Extract the (X, Y) coordinate from the center of the cell holding the provided text.  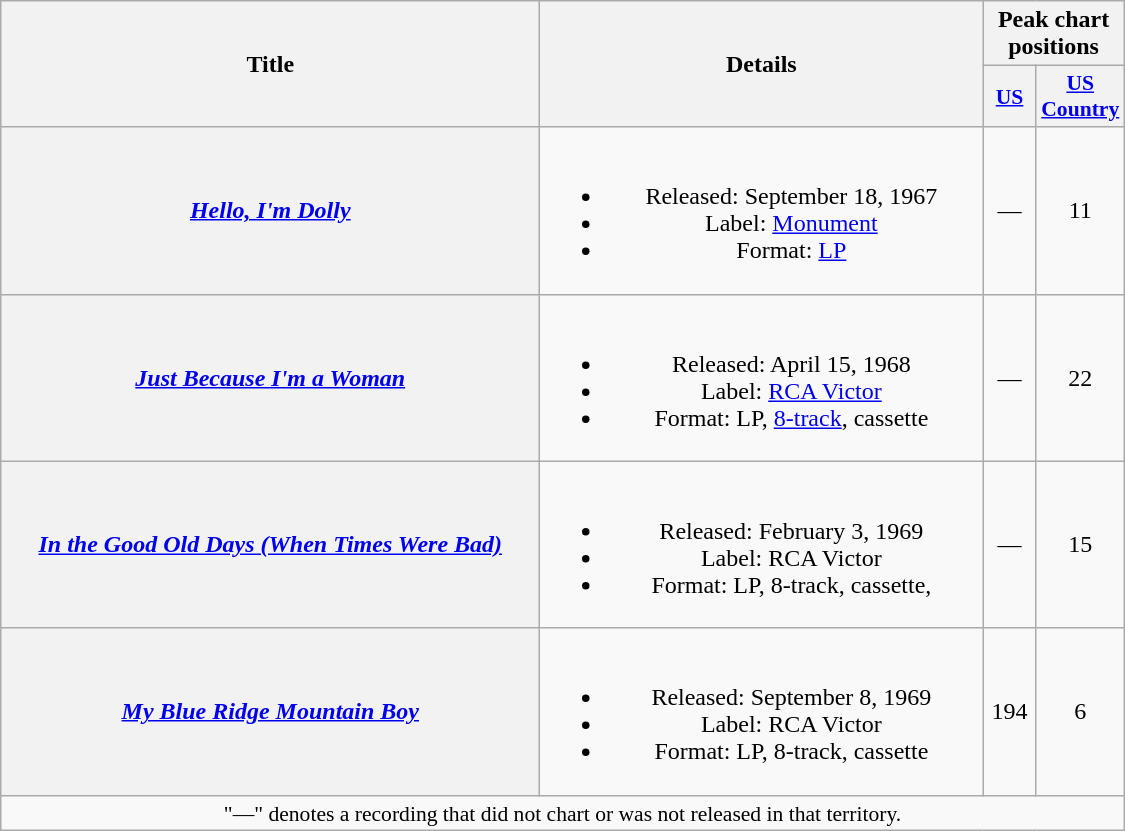
11 (1080, 210)
Released: April 15, 1968Label: RCA VictorFormat: LP, 8-track, cassette (762, 378)
Title (270, 64)
22 (1080, 378)
Just Because I'm a Woman (270, 378)
Details (762, 64)
USCountry (1080, 96)
"—" denotes a recording that did not chart or was not released in that territory. (563, 813)
My Blue Ridge Mountain Boy (270, 712)
Released: September 18, 1967Label: MonumentFormat: LP (762, 210)
6 (1080, 712)
15 (1080, 544)
194 (1010, 712)
Peak chartpositions (1054, 34)
In the Good Old Days (When Times Were Bad) (270, 544)
Released: September 8, 1969Label: RCA VictorFormat: LP, 8-track, cassette (762, 712)
Released: February 3, 1969Label: RCA VictorFormat: LP, 8-track, cassette, (762, 544)
Hello, I'm Dolly (270, 210)
US (1010, 96)
